Find where the given text appears and provide that cell's center as [X, Y] coordinate. 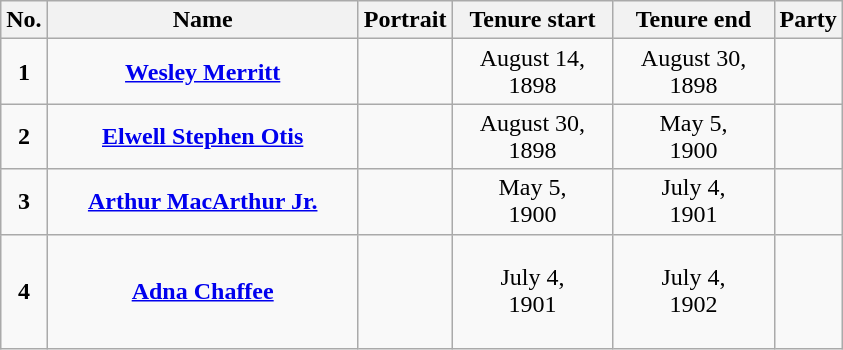
3 [24, 202]
Portrait [405, 20]
No. [24, 20]
Tenure start [532, 20]
1 [24, 72]
July 4,1902 [694, 291]
4 [24, 291]
Elwell Stephen Otis [202, 136]
Wesley Merritt [202, 72]
Tenure end [694, 20]
Party [808, 20]
August 14,1898 [532, 72]
Arthur MacArthur Jr. [202, 202]
Name [202, 20]
Adna Chaffee [202, 291]
2 [24, 136]
